Identify which cell holds the provided text, then report its [x, y] central coordinate. 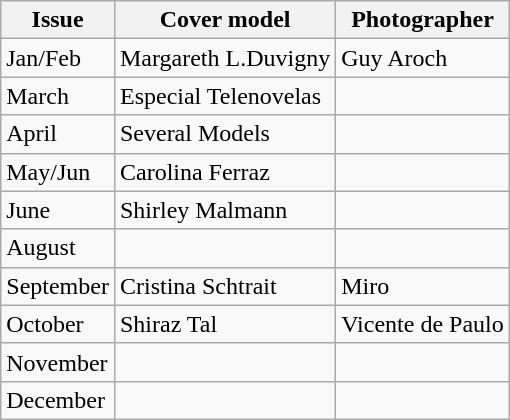
September [58, 286]
June [58, 210]
Especial Telenovelas [224, 96]
Cover model [224, 20]
Margareth L.Duvigny [224, 58]
August [58, 248]
Several Models [224, 134]
Vicente de Paulo [423, 324]
Carolina Ferraz [224, 172]
March [58, 96]
Miro [423, 286]
December [58, 400]
Shirley Malmann [224, 210]
May/Jun [58, 172]
Issue [58, 20]
October [58, 324]
November [58, 362]
Jan/Feb [58, 58]
Shiraz Tal [224, 324]
Guy Aroch [423, 58]
April [58, 134]
Cristina Schtrait [224, 286]
Photographer [423, 20]
